Extract the (X, Y) coordinate from the center of the cell holding the provided text.  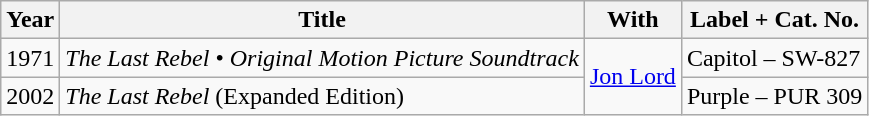
1971 (30, 58)
Capitol – SW-827 (774, 58)
Year (30, 20)
2002 (30, 96)
With (632, 20)
Jon Lord (632, 77)
The Last Rebel • Original Motion Picture Soundtrack (322, 58)
The Last Rebel (Expanded Edition) (322, 96)
Title (322, 20)
Label + Cat. No. (774, 20)
Purple – PUR 309 (774, 96)
